Find where the given text appears and provide that cell's center as [X, Y] coordinate. 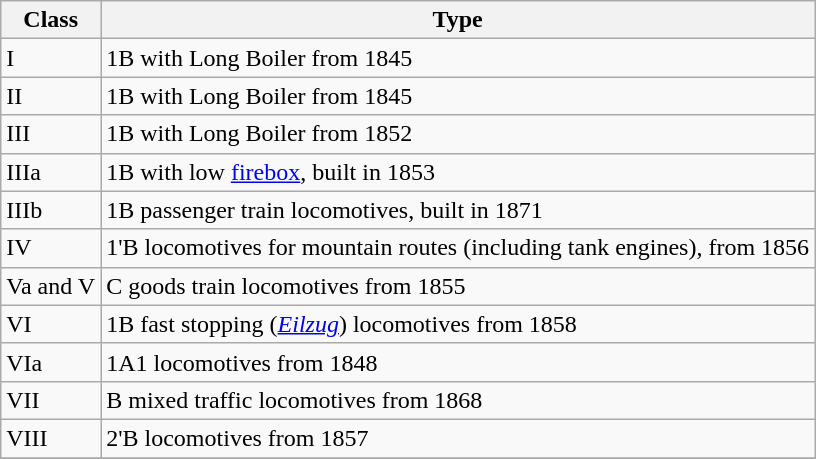
1A1 locomotives from 1848 [458, 362]
B mixed traffic locomotives from 1868 [458, 400]
II [51, 96]
VII [51, 400]
1B passenger train locomotives, built in 1871 [458, 210]
Va and V [51, 286]
IV [51, 248]
2'B locomotives from 1857 [458, 438]
I [51, 58]
IIIb [51, 210]
VI [51, 324]
Type [458, 20]
1B fast stopping (Eilzug) locomotives from 1858 [458, 324]
1B with Long Boiler from 1852 [458, 134]
VIa [51, 362]
VIII [51, 438]
1'B locomotives for mountain routes (including tank engines), from 1856 [458, 248]
C goods train locomotives from 1855 [458, 286]
III [51, 134]
IIIa [51, 172]
Class [51, 20]
1B with low firebox, built in 1853 [458, 172]
